Extract the [x, y] coordinate from the center of the cell holding the provided text.  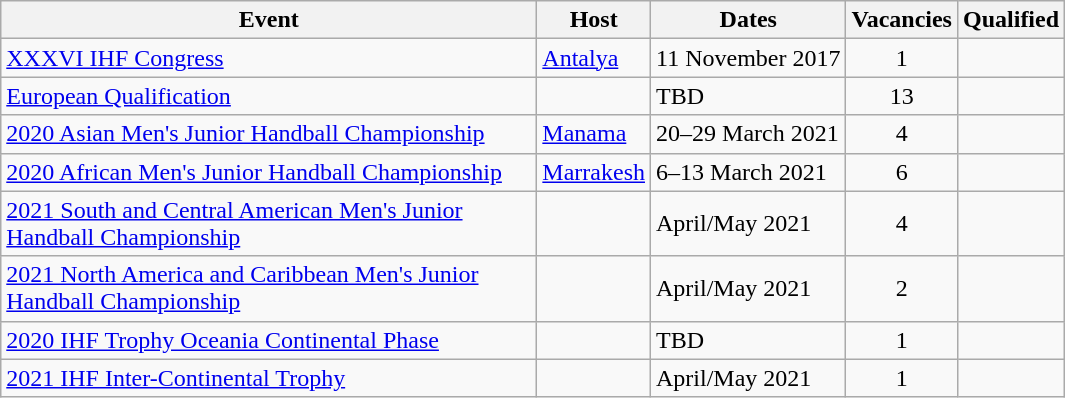
Manama [594, 134]
6 [902, 172]
Dates [748, 20]
2020 IHF Trophy Oceania Continental Phase [269, 340]
11 November 2017 [748, 58]
2021 IHF Inter-Continental Trophy [269, 378]
20–29 March 2021 [748, 134]
2020 African Men's Junior Handball Championship [269, 172]
Host [594, 20]
Qualified [1010, 20]
European Qualification [269, 96]
Antalya [594, 58]
Marrakesh [594, 172]
Vacancies [902, 20]
2 [902, 288]
2021 South and Central American Men's Junior Handball Championship [269, 224]
13 [902, 96]
2021 North America and Caribbean Men's Junior Handball Championship [269, 288]
Event [269, 20]
6–13 March 2021 [748, 172]
2020 Asian Men's Junior Handball Championship [269, 134]
XXXVI IHF Congress [269, 58]
